Return the [x, y] coordinate for the center point of the cell that contains the specified text.  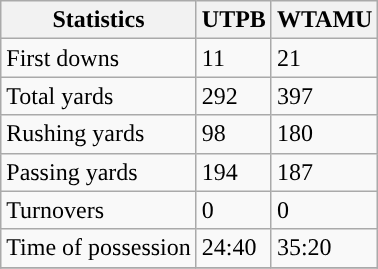
First downs [99, 58]
21 [324, 58]
Statistics [99, 20]
194 [234, 172]
35:20 [324, 248]
Passing yards [99, 172]
24:40 [234, 248]
WTAMU [324, 20]
292 [234, 96]
180 [324, 134]
11 [234, 58]
Total yards [99, 96]
187 [324, 172]
98 [234, 134]
UTPB [234, 20]
Rushing yards [99, 134]
Turnovers [99, 210]
397 [324, 96]
Time of possession [99, 248]
